Output the (x, y) coordinate of the center of the cell containing the given text.  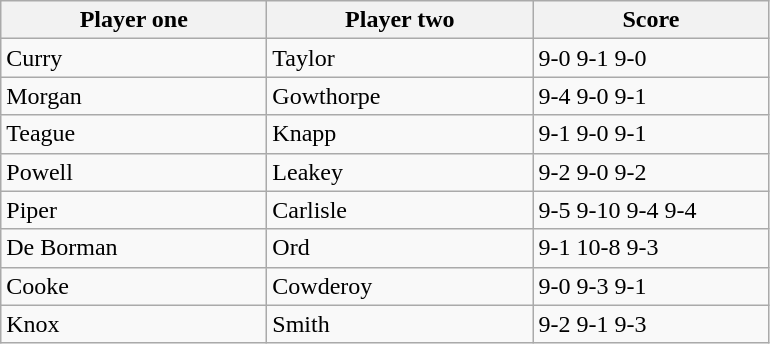
Knox (134, 324)
Leakey (400, 172)
9-5 9-10 9-4 9-4 (651, 210)
Cooke (134, 286)
9-2 9-1 9-3 (651, 324)
Piper (134, 210)
Morgan (134, 96)
Taylor (400, 58)
Knapp (400, 134)
Powell (134, 172)
Teague (134, 134)
De Borman (134, 248)
Player two (400, 20)
Smith (400, 324)
9-0 9-3 9-1 (651, 286)
Curry (134, 58)
Ord (400, 248)
Carlisle (400, 210)
Player one (134, 20)
Score (651, 20)
9-4 9-0 9-1 (651, 96)
Gowthorpe (400, 96)
9-1 10-8 9-3 (651, 248)
9-0 9-1 9-0 (651, 58)
Cowderoy (400, 286)
9-1 9-0 9-1 (651, 134)
9-2 9-0 9-2 (651, 172)
